Return [X, Y] of the center of cell containing provided text 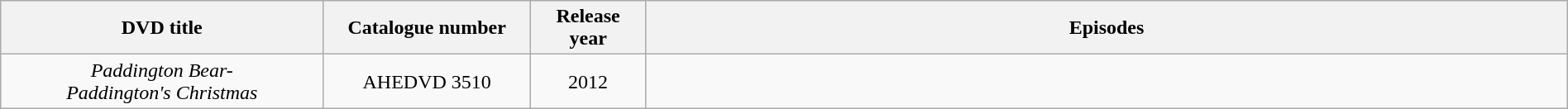
2012 [587, 81]
Release year [587, 28]
Episodes [1107, 28]
DVD title [162, 28]
Paddington Bear- Paddington's Christmas [162, 81]
AHEDVD 3510 [427, 81]
Catalogue number [427, 28]
